Provide the [X, Y] coordinate of the cell's center where the given text is located.  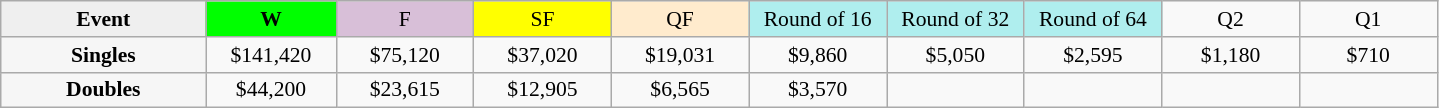
$710 [1368, 55]
$12,905 [543, 90]
$19,031 [680, 55]
QF [680, 19]
Round of 16 [818, 19]
$9,860 [818, 55]
SF [543, 19]
$3,570 [818, 90]
$141,420 [271, 55]
$37,020 [543, 55]
Event [104, 19]
Q1 [1368, 19]
Round of 32 [955, 19]
Doubles [104, 90]
$1,180 [1231, 55]
Singles [104, 55]
$6,565 [680, 90]
$5,050 [955, 55]
$75,120 [405, 55]
F [405, 19]
$23,615 [405, 90]
Round of 64 [1093, 19]
Q2 [1231, 19]
$44,200 [271, 90]
$2,595 [1093, 55]
W [271, 19]
